Find where the given text appears and provide that cell's center as (X, Y) coordinate. 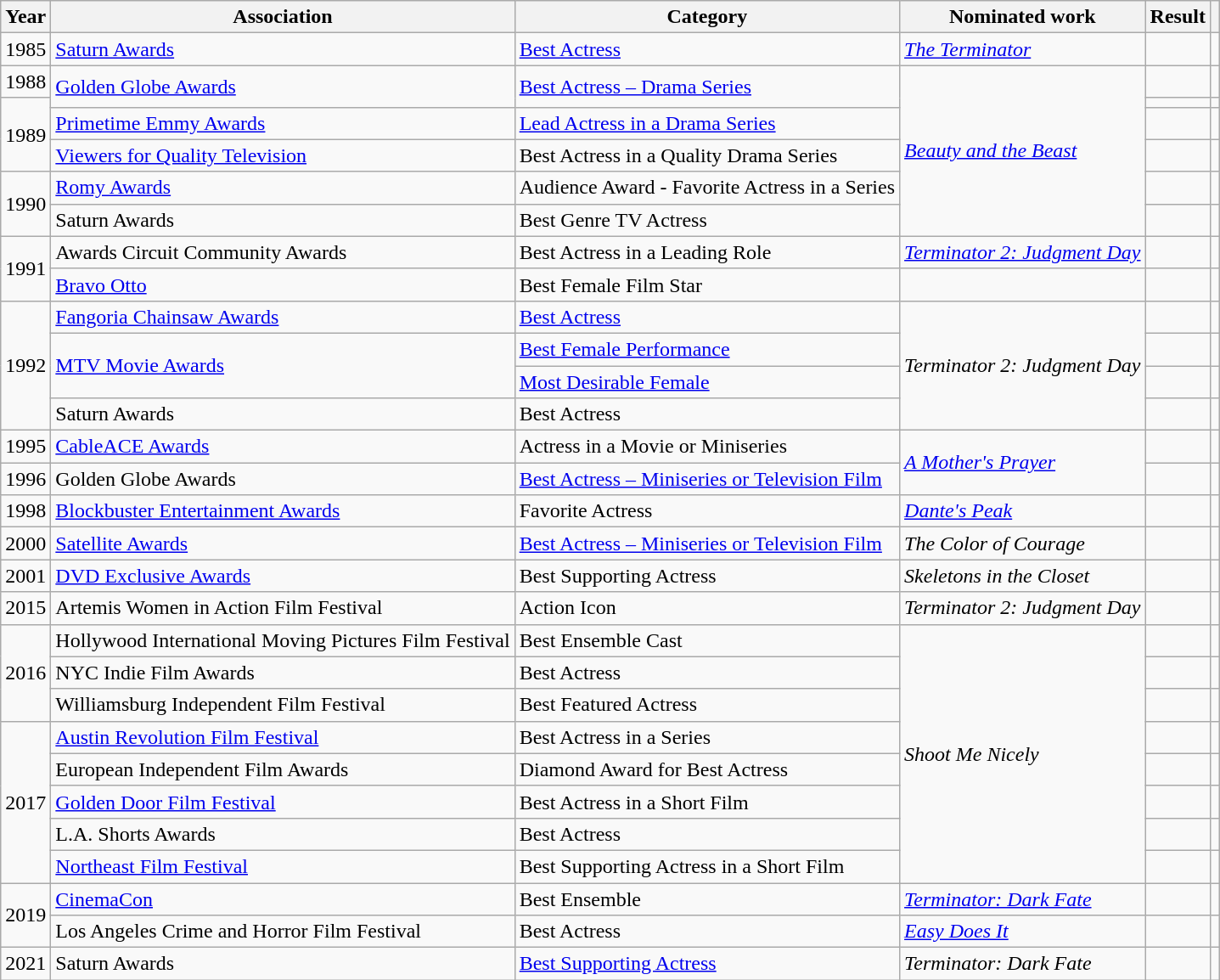
Los Angeles Crime and Horror Film Festival (283, 932)
1992 (25, 365)
Best Actress in a Short Film (706, 802)
CableACE Awards (283, 447)
European Independent Film Awards (283, 769)
Best Actress in a Quality Drama Series (706, 155)
Shoot Me Nicely (1023, 753)
Most Desirable Female (706, 381)
Fangoria Chainsaw Awards (283, 317)
Best Ensemble (706, 899)
1985 (25, 49)
Category (706, 17)
Best Female Performance (706, 349)
Northeast Film Festival (283, 866)
Year (25, 17)
1988 (25, 82)
Primetime Emmy Awards (283, 123)
Audience Award - Favorite Actress in a Series (706, 188)
Association (283, 17)
The Color of Courage (1023, 544)
Best Actress – Drama Series (706, 87)
Austin Revolution Film Festival (283, 737)
2001 (25, 576)
Favorite Actress (706, 511)
Best Female Film Star (706, 284)
1990 (25, 204)
2017 (25, 802)
1998 (25, 511)
2016 (25, 673)
Blockbuster Entertainment Awards (283, 511)
The Terminator (1023, 49)
Best Actress in a Series (706, 737)
Dante's Peak (1023, 511)
Diamond Award for Best Actress (706, 769)
Nominated work (1023, 17)
2021 (25, 964)
L.A. Shorts Awards (283, 834)
Satellite Awards (283, 544)
Williamsburg Independent Film Festival (283, 705)
Result (1178, 17)
Skeletons in the Closet (1023, 576)
Artemis Women in Action Film Festival (283, 608)
CinemaCon (283, 899)
MTV Movie Awards (283, 365)
Best Actress in a Leading Role (706, 252)
1996 (25, 479)
2015 (25, 608)
2019 (25, 915)
Lead Actress in a Drama Series (706, 123)
Viewers for Quality Television (283, 155)
Action Icon (706, 608)
DVD Exclusive Awards (283, 576)
NYC Indie Film Awards (283, 673)
Best Featured Actress (706, 705)
Actress in a Movie or Miniseries (706, 447)
2000 (25, 544)
Beauty and the Beast (1023, 151)
Awards Circuit Community Awards (283, 252)
Easy Does It (1023, 932)
1989 (25, 134)
Bravo Otto (283, 284)
A Mother's Prayer (1023, 463)
Best Ensemble Cast (706, 640)
Best Supporting Actress in a Short Film (706, 866)
Best Genre TV Actress (706, 220)
1991 (25, 268)
1995 (25, 447)
Romy Awards (283, 188)
Hollywood International Moving Pictures Film Festival (283, 640)
Golden Door Film Festival (283, 802)
